Determine the (X, Y) coordinate at the center of the cell enclosing the given text.  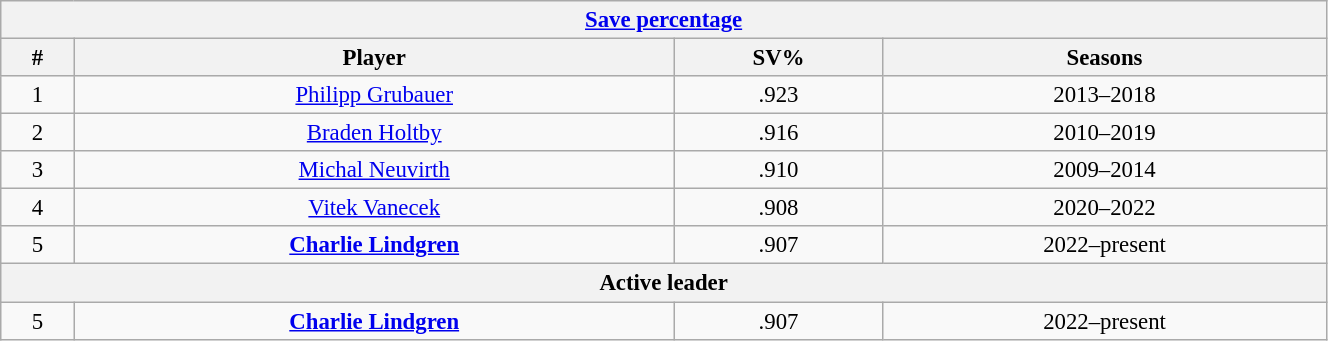
2013–2018 (1105, 95)
Save percentage (664, 20)
.923 (779, 95)
Philipp Grubauer (374, 95)
Braden Holtby (374, 133)
Vitek Vanecek (374, 208)
Seasons (1105, 58)
Player (374, 58)
4 (38, 208)
.916 (779, 133)
SV% (779, 58)
.910 (779, 170)
2009–2014 (1105, 170)
Active leader (664, 283)
1 (38, 95)
2010–2019 (1105, 133)
2 (38, 133)
.908 (779, 208)
# (38, 58)
Michal Neuvirth (374, 170)
3 (38, 170)
2020–2022 (1105, 208)
